Return the [X, Y] coordinate for the center point of the cell that contains the specified text.  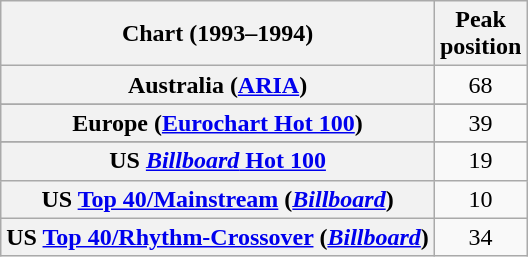
Peakposition [480, 34]
Australia (ARIA) [218, 85]
10 [480, 199]
US Top 40/Rhythm-Crossover (Billboard) [218, 237]
US Billboard Hot 100 [218, 161]
Chart (1993–1994) [218, 34]
US Top 40/Mainstream (Billboard) [218, 199]
Europe (Eurochart Hot 100) [218, 123]
68 [480, 85]
19 [480, 161]
34 [480, 237]
39 [480, 123]
